For the text-containing cell, return its midpoint in [X, Y] coordinate format. 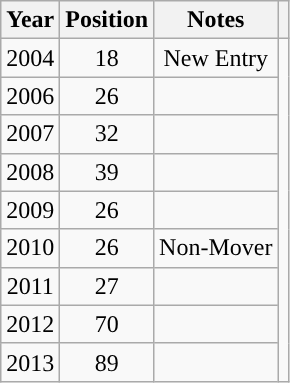
2009 [30, 210]
2011 [30, 286]
2010 [30, 248]
Notes [216, 20]
18 [107, 58]
27 [107, 286]
2006 [30, 96]
New Entry [216, 58]
70 [107, 324]
Position [107, 20]
Non-Mover [216, 248]
2008 [30, 172]
89 [107, 362]
2004 [30, 58]
2013 [30, 362]
2012 [30, 324]
32 [107, 134]
39 [107, 172]
2007 [30, 134]
Year [30, 20]
